Search for the cell housing the specified text and yield its [x, y] center coordinate. 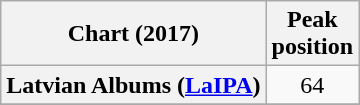
Peakposition [312, 34]
Latvian Albums (LaIPA) [134, 85]
Chart (2017) [134, 34]
64 [312, 85]
